Return the (X, Y) coordinate for the center point of the cell that contains the specified text.  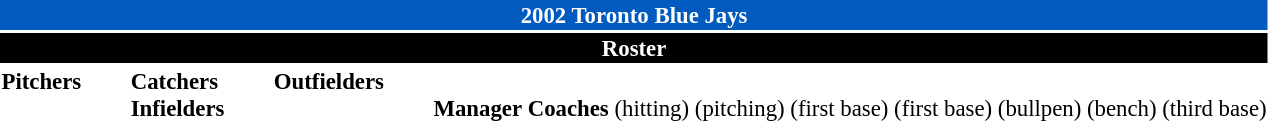
2002 Toronto Blue Jays (634, 15)
Roster (634, 48)
